Return [x, y] of the center of cell containing provided text 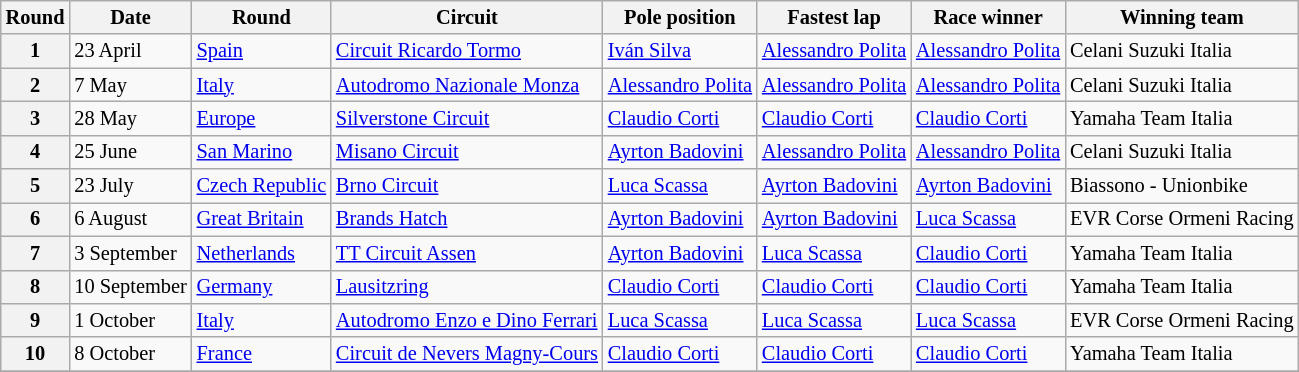
Circuit de Nevers Magny-Cours [467, 354]
Czech Republic [262, 186]
Europe [262, 118]
6 [36, 219]
3 September [130, 253]
6 August [130, 219]
Silverstone Circuit [467, 118]
Autodromo Nazionale Monza [467, 85]
1 [36, 51]
Circuit Ricardo Tormo [467, 51]
Date [130, 17]
7 [36, 253]
9 [36, 320]
23 April [130, 51]
5 [36, 186]
25 June [130, 152]
Winning team [1182, 17]
Brno Circuit [467, 186]
Iván Silva [680, 51]
23 July [130, 186]
Germany [262, 287]
10 [36, 354]
Autodromo Enzo e Dino Ferrari [467, 320]
1 October [130, 320]
TT Circuit Assen [467, 253]
Pole position [680, 17]
4 [36, 152]
San Marino [262, 152]
Spain [262, 51]
Misano Circuit [467, 152]
28 May [130, 118]
3 [36, 118]
Fastest lap [834, 17]
2 [36, 85]
Netherlands [262, 253]
Great Britain [262, 219]
Circuit [467, 17]
Brands Hatch [467, 219]
10 September [130, 287]
7 May [130, 85]
Lausitzring [467, 287]
France [262, 354]
8 October [130, 354]
Biassono - Unionbike [1182, 186]
Race winner [988, 17]
8 [36, 287]
